Capture the cell that displays the provided text and extract its [x, y] central coordinate. 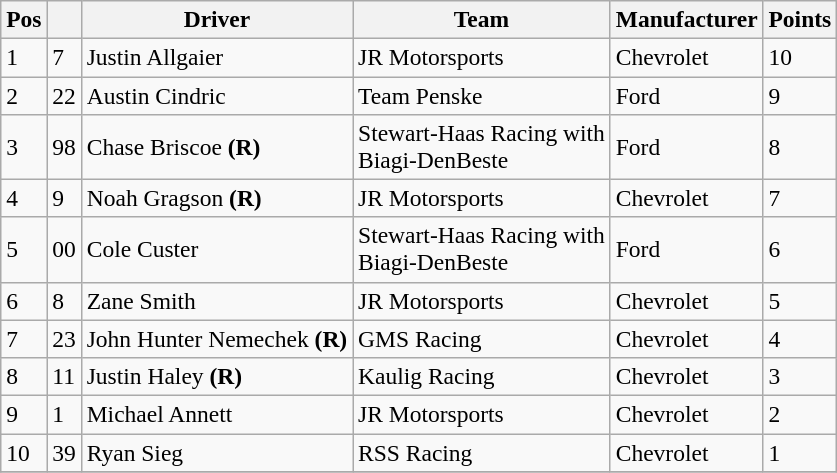
Ryan Sieg [216, 452]
Team Penske [482, 95]
39 [64, 452]
Driver [216, 19]
23 [64, 339]
Austin Cindric [216, 95]
Zane Smith [216, 301]
Kaulig Racing [482, 376]
Manufacturer [686, 19]
GMS Racing [482, 339]
Noah Gragson (R) [216, 198]
Team [482, 19]
John Hunter Nemechek (R) [216, 339]
Justin Allgaier [216, 57]
Chase Briscoe (R) [216, 146]
98 [64, 146]
Justin Haley (R) [216, 376]
22 [64, 95]
Points [800, 19]
Cole Custer [216, 250]
00 [64, 250]
Michael Annett [216, 414]
Pos [24, 19]
RSS Racing [482, 452]
11 [64, 376]
